Determine the [X, Y] coordinate at the center of the cell enclosing the given text.  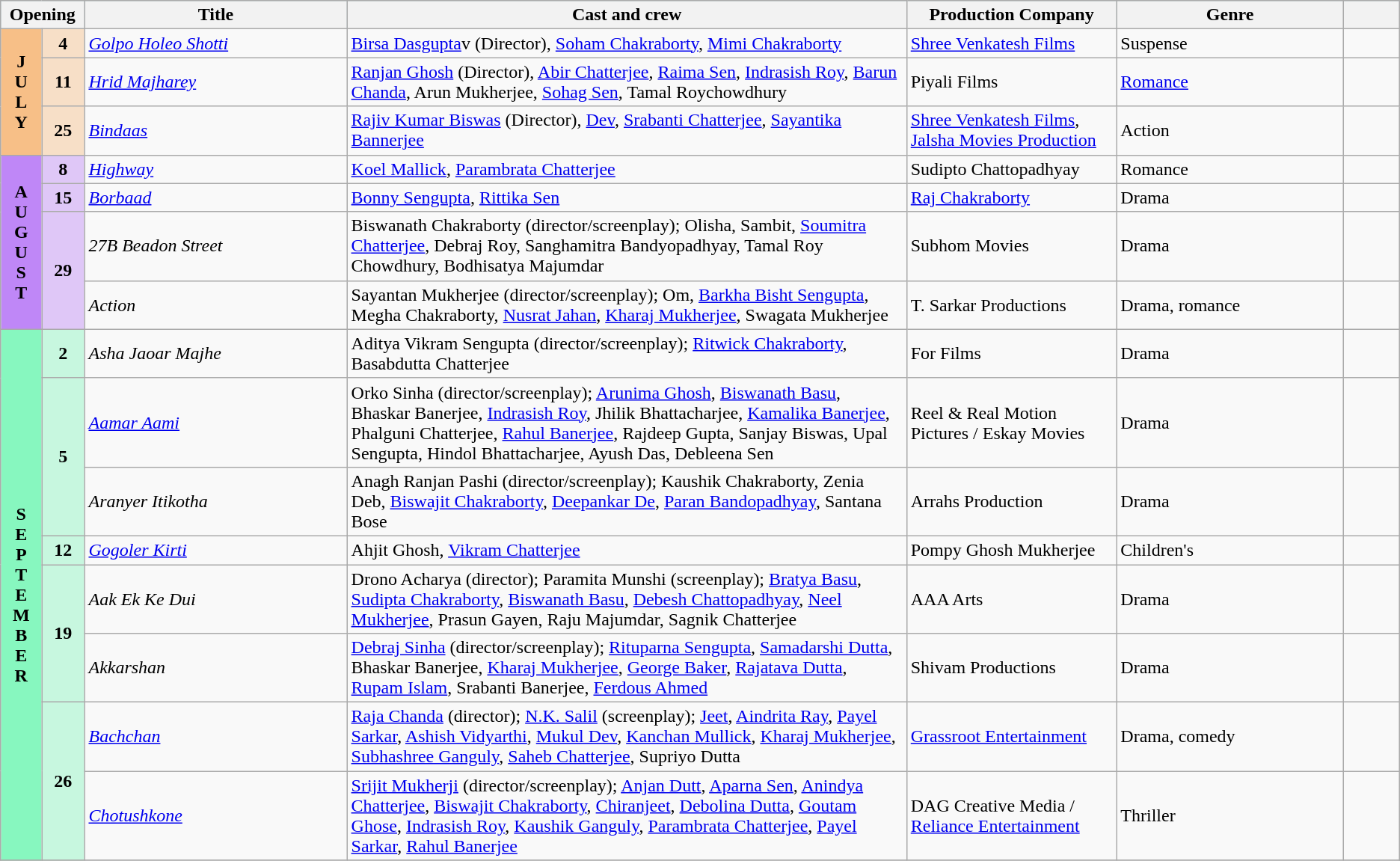
Aamar Aami [215, 422]
Koel Mallick, Parambrata Chatterjee [627, 169]
26 [63, 781]
Gogoler Kirti [215, 550]
Bonny Sengupta, Rittika Sen [627, 197]
AUGUST [21, 242]
Ahjit Ghosh, Vikram Chatterjee [627, 550]
Raj Chakraborty [1011, 197]
Opening [43, 15]
Title [215, 15]
Aranyer Itikotha [215, 501]
15 [63, 197]
Highway [215, 169]
19 [63, 633]
Shree Venkatesh Films, Jalsha Movies Production [1011, 130]
Hrid Majharey [215, 82]
Reel & Real Motion Pictures / Eskay Movies [1011, 422]
T. Sarkar Productions [1011, 305]
Rajiv Kumar Biswas (Director), Dev, Srabanti Chatterjee, Sayantika Bannerjee [627, 130]
Suspense [1230, 43]
Asha Jaoar Majhe [215, 353]
Children's [1230, 550]
Subhom Movies [1011, 246]
Sudipto Chattopadhyay [1011, 169]
Borbaad [215, 197]
SEPTEMBER [21, 595]
Golpo Holeo Shotti [215, 43]
11 [63, 82]
Cast and crew [627, 15]
Drama, romance [1230, 305]
Bindaas [215, 130]
Genre [1230, 15]
Sayantan Mukherjee (director/screenplay); Om, Barkha Bisht Sengupta, Megha Chakraborty, Nusrat Jahan, Kharaj Mukherjee, Swagata Mukherjee [627, 305]
For Films [1011, 353]
2 [63, 353]
Akkarshan [215, 668]
Arrahs Production [1011, 501]
Chotushkone [215, 815]
AAA Arts [1011, 598]
Shree Venkatesh Films [1011, 43]
4 [63, 43]
Ranjan Ghosh (Director), Abir Chatterjee, Raima Sen, Indrasish Roy, Barun Chanda, Arun Mukherjee, Sohag Sen, Tamal Roychowdhury [627, 82]
DAG Creative Media / Reliance Entertainment [1011, 815]
Drama, comedy [1230, 737]
Aditya Vikram Sengupta (director/screenplay); Ritwick Chakraborty, Basabdutta Chatterjee [627, 353]
27B Beadon Street [215, 246]
25 [63, 130]
8 [63, 169]
Shivam Productions [1011, 668]
12 [63, 550]
5 [63, 456]
29 [63, 271]
Pompy Ghosh Mukherjee [1011, 550]
Production Company [1011, 15]
Birsa Dasguptav (Director), Soham Chakraborty, Mimi Chakraborty [627, 43]
Grassroot Entertainment [1011, 737]
JULY [21, 92]
Bachchan [215, 737]
Anagh Ranjan Pashi (director/screenplay); Kaushik Chakraborty, Zenia Deb, Biswajit Chakraborty, Deepankar De, Paran Bandopadhyay, Santana Bose [627, 501]
Aak Ek Ke Dui [215, 598]
Piyali Films [1011, 82]
Thriller [1230, 815]
